For the text-containing cell, return its midpoint in (X, Y) coordinate format. 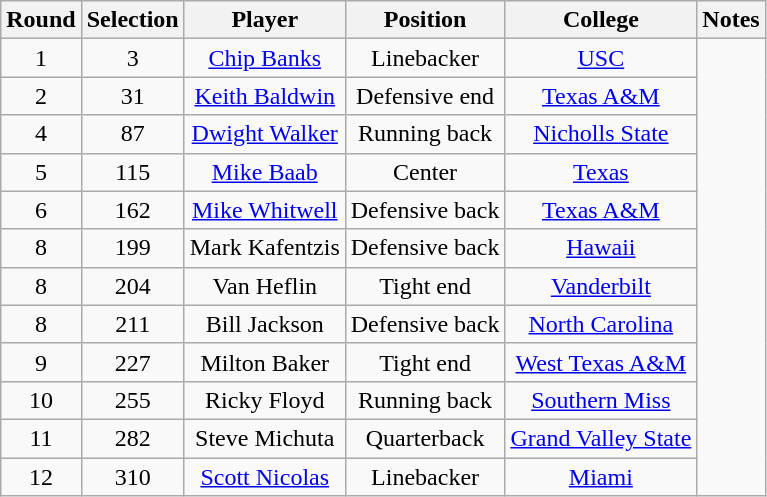
Van Heflin (264, 286)
31 (132, 96)
115 (132, 172)
87 (132, 134)
12 (41, 477)
5 (41, 172)
211 (132, 324)
Steve Michuta (264, 438)
199 (132, 248)
West Texas A&M (601, 362)
College (601, 20)
Texas (601, 172)
Dwight Walker (264, 134)
162 (132, 210)
Vanderbilt (601, 286)
North Carolina (601, 324)
Selection (132, 20)
255 (132, 400)
6 (41, 210)
Miami (601, 477)
282 (132, 438)
Position (425, 20)
Player (264, 20)
Defensive end (425, 96)
1 (41, 58)
Mark Kafentzis (264, 248)
Mike Baab (264, 172)
Notes (731, 20)
9 (41, 362)
Chip Banks (264, 58)
Southern Miss (601, 400)
Bill Jackson (264, 324)
10 (41, 400)
Nicholls State (601, 134)
11 (41, 438)
Milton Baker (264, 362)
2 (41, 96)
Ricky Floyd (264, 400)
4 (41, 134)
Quarterback (425, 438)
310 (132, 477)
Hawaii (601, 248)
204 (132, 286)
Round (41, 20)
Mike Whitwell (264, 210)
Grand Valley State (601, 438)
Center (425, 172)
Keith Baldwin (264, 96)
227 (132, 362)
3 (132, 58)
USC (601, 58)
Scott Nicolas (264, 477)
